Extract the [X, Y] coordinate from the center of the cell holding the provided text.  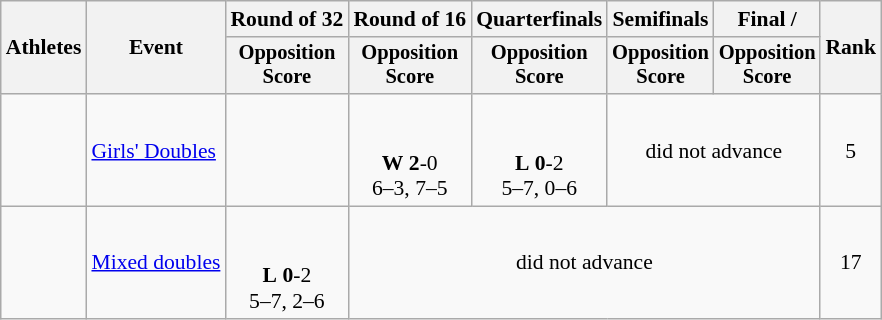
Final / [768, 19]
17 [850, 263]
W 2-0 6–3, 7–5 [410, 150]
Athletes [44, 48]
Round of 32 [286, 19]
Mixed doubles [156, 263]
Semifinals [660, 19]
Round of 16 [410, 19]
5 [850, 150]
L 0-2 5–7, 0–6 [539, 150]
Rank [850, 48]
Girls' Doubles [156, 150]
Event [156, 48]
L 0-2 5–7, 2–6 [286, 263]
Quarterfinals [539, 19]
